From the cell containing the given text, extract its center point as (x, y) coordinate. 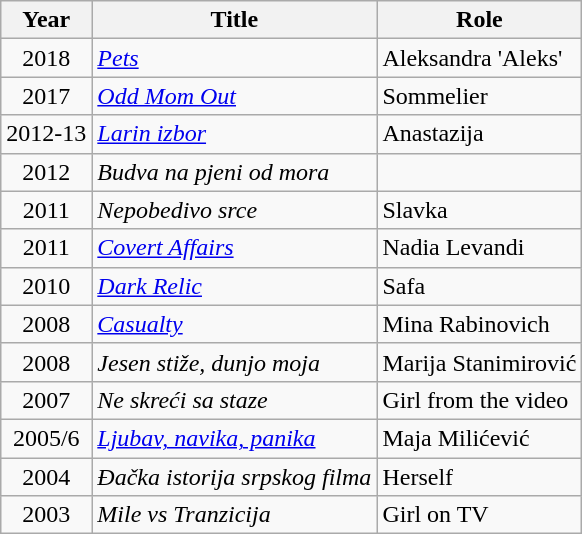
2012 (46, 172)
Larin izbor (234, 134)
Budva na pjeni od mora (234, 172)
2018 (46, 58)
2007 (46, 400)
2005/6 (46, 438)
Safa (480, 286)
Aleksandra 'Aleks' (480, 58)
Girl from the video (480, 400)
Đačka istorija srpskog filma (234, 477)
Odd Mom Out (234, 96)
Nadia Levandi (480, 248)
Anastazija (480, 134)
2012-13 (46, 134)
Maja Milićević (480, 438)
2004 (46, 477)
Herself (480, 477)
Girl on TV (480, 515)
Jesen stiže, dunjo moja (234, 362)
Covert Affairs (234, 248)
Mina Rabinovich (480, 324)
2017 (46, 96)
Sommelier (480, 96)
Year (46, 20)
Slavka (480, 210)
Mile vs Tranzicija (234, 515)
Title (234, 20)
Dark Relic (234, 286)
2003 (46, 515)
2010 (46, 286)
Ljubav, navika, panika (234, 438)
Pets (234, 58)
Casualty (234, 324)
Marija Stanimirović (480, 362)
Role (480, 20)
Nepobedivo srce (234, 210)
Ne skreći sa staze (234, 400)
